From the cell containing the given text, extract its center point as (X, Y) coordinate. 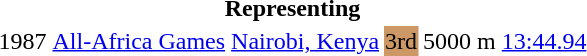
All-Africa Games (139, 41)
Nairobi, Kenya (306, 41)
5000 m (460, 41)
3rd (402, 41)
